Detect which cell encompasses the target text, then output its [x, y] center coordinate. 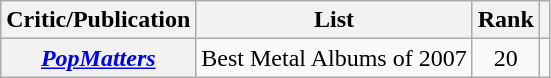
20 [506, 58]
Best Metal Albums of 2007 [334, 58]
Rank [506, 20]
Critic/Publication [98, 20]
List [334, 20]
PopMatters [98, 58]
